From the cell containing the given text, extract its center point as [x, y] coordinate. 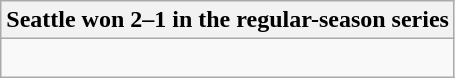
Seattle won 2–1 in the regular-season series [228, 20]
